Return the (X, Y) coordinate for the center point of the cell that contains the specified text.  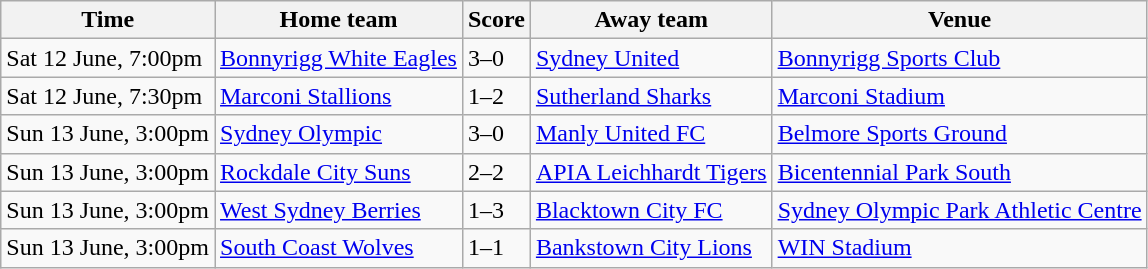
Rockdale City Suns (338, 172)
Manly United FC (651, 134)
1–1 (496, 248)
Bonnyrigg White Eagles (338, 58)
South Coast Wolves (338, 248)
Venue (960, 20)
Marconi Stallions (338, 96)
Sutherland Sharks (651, 96)
Away team (651, 20)
Score (496, 20)
Bicentennial Park South (960, 172)
1–3 (496, 210)
Belmore Sports Ground (960, 134)
1–2 (496, 96)
WIN Stadium (960, 248)
2–2 (496, 172)
Bankstown City Lions (651, 248)
Sydney Olympic (338, 134)
Marconi Stadium (960, 96)
Sydney United (651, 58)
APIA Leichhardt Tigers (651, 172)
Blacktown City FC (651, 210)
Bonnyrigg Sports Club (960, 58)
Home team (338, 20)
West Sydney Berries (338, 210)
Sydney Olympic Park Athletic Centre (960, 210)
Sat 12 June, 7:00pm (108, 58)
Time (108, 20)
Sat 12 June, 7:30pm (108, 96)
